Identify which cell holds the provided text, then report its [X, Y] central coordinate. 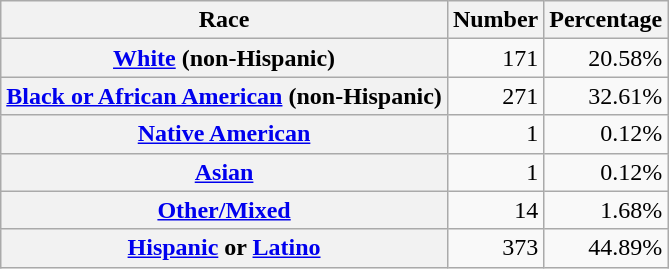
Asian [224, 172]
Percentage [606, 20]
14 [495, 210]
271 [495, 96]
Black or African American (non-Hispanic) [224, 96]
Race [224, 20]
Other/Mixed [224, 210]
373 [495, 248]
White (non-Hispanic) [224, 58]
Number [495, 20]
44.89% [606, 248]
32.61% [606, 96]
171 [495, 58]
Native American [224, 134]
1.68% [606, 210]
20.58% [606, 58]
Hispanic or Latino [224, 248]
